Search for the cell housing the specified text and yield its [x, y] center coordinate. 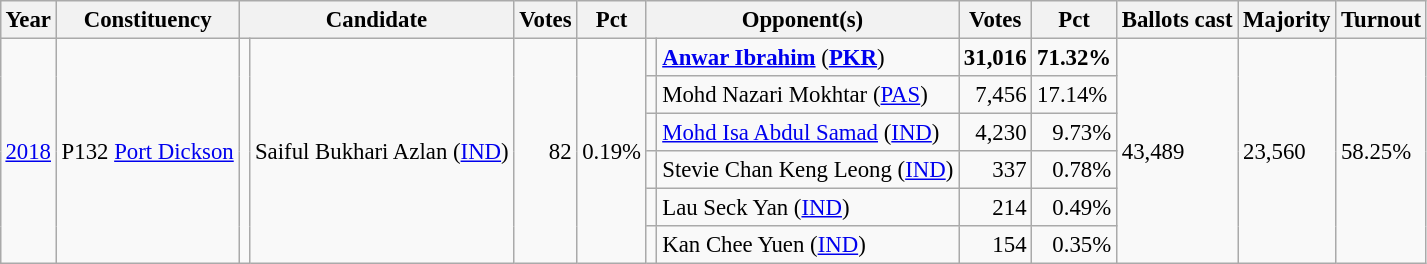
154 [996, 245]
71.32% [1074, 57]
Lau Seck Yan (IND) [808, 208]
337 [996, 170]
31,016 [996, 57]
4,230 [996, 133]
58.25% [1382, 151]
17.14% [1074, 95]
0.49% [1074, 208]
Turnout [1382, 20]
Constituency [148, 20]
Opponent(s) [802, 20]
23,560 [1287, 151]
0.35% [1074, 245]
Mohd Isa Abdul Samad (IND) [808, 133]
Anwar Ibrahim (PKR) [808, 57]
7,456 [996, 95]
43,489 [1176, 151]
Stevie Chan Keng Leong (IND) [808, 170]
P132 Port Dickson [148, 151]
82 [546, 151]
Saiful Bukhari Azlan (IND) [382, 151]
0.78% [1074, 170]
Kan Chee Yuen (IND) [808, 245]
2018 [28, 151]
Majority [1287, 20]
214 [996, 208]
Ballots cast [1176, 20]
9.73% [1074, 133]
Year [28, 20]
0.19% [612, 151]
Mohd Nazari Mokhtar (PAS) [808, 95]
Candidate [376, 20]
